Return the (X, Y) coordinate for the center point of the cell that contains the specified text.  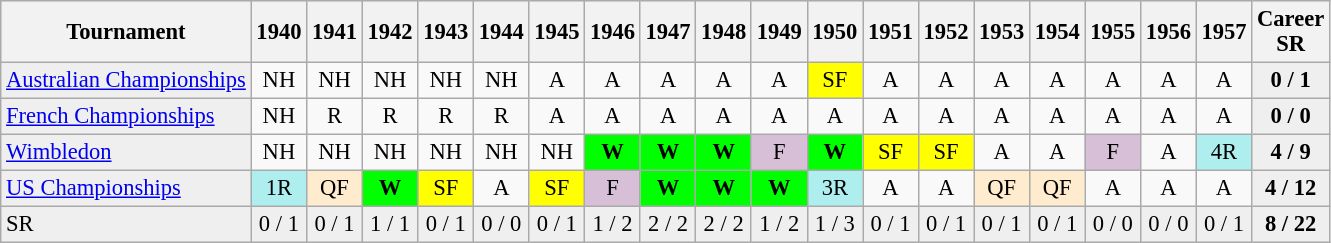
1955 (1113, 32)
1954 (1057, 32)
1945 (557, 32)
3R (835, 188)
French Championships (126, 116)
1941 (335, 32)
1949 (779, 32)
1R (279, 188)
1956 (1169, 32)
1943 (446, 32)
1946 (613, 32)
1952 (946, 32)
Tournament (126, 32)
Australian Championships (126, 80)
1 / 1 (390, 224)
1951 (891, 32)
SR (126, 224)
4R (1224, 152)
1947 (668, 32)
US Championships (126, 188)
4 / 12 (1291, 188)
CareerSR (1291, 32)
1944 (501, 32)
1957 (1224, 32)
1942 (390, 32)
1948 (724, 32)
1 / 3 (835, 224)
4 / 9 (1291, 152)
1940 (279, 32)
1950 (835, 32)
8 / 22 (1291, 224)
Wimbledon (126, 152)
1953 (1002, 32)
